Provide the [x, y] coordinate of the cell's center where the given text is located.  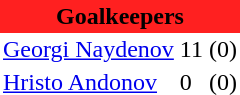
Georgi Naydenov [88, 50]
(0) [223, 50]
11 [192, 50]
Goalkeepers [120, 16]
